Provide the (x, y) coordinate of the cell's center where the given text is located.  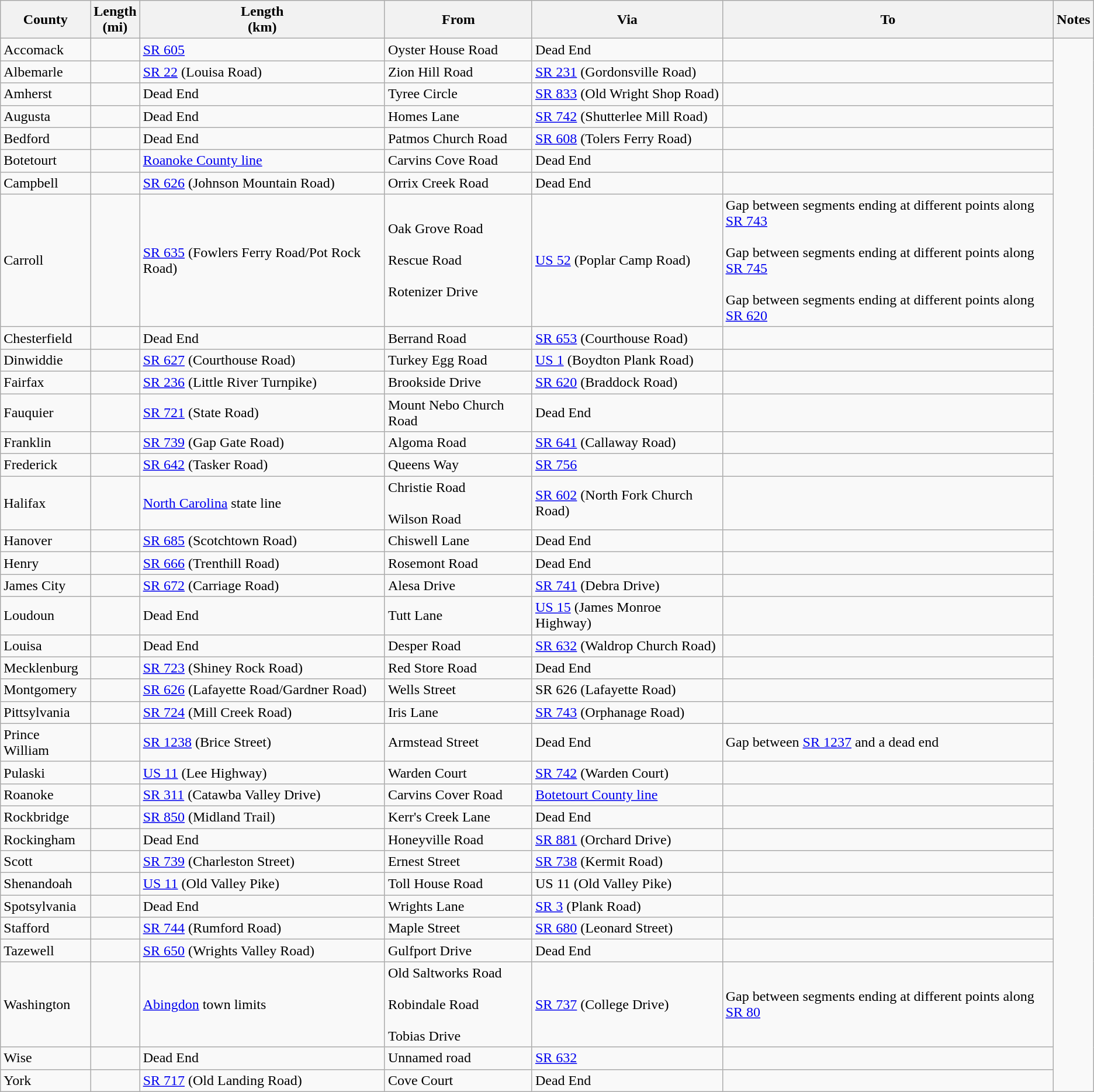
SR 680 (Leonard Street) (627, 928)
Louisa (46, 646)
SR 737 (College Drive) (627, 1004)
Queens Way (458, 465)
Stafford (46, 928)
Wells Street (458, 690)
Armstead Street (458, 742)
SR 626 (Lafayette Road) (627, 690)
Notes (1074, 20)
Gap between segments ending at different points along SR 80 (888, 1004)
SR 627 (Courthouse Road) (262, 360)
US 15 (James Monroe Highway) (627, 616)
Zion Hill Road (458, 72)
SR 236 (Little River Turnpike) (262, 382)
Spotsylvania (46, 906)
Wrights Lane (458, 906)
SR 632 (627, 1058)
Turkey Egg Road (458, 360)
Dinwiddie (46, 360)
SR 602 (North Fork Church Road) (627, 503)
Kerr's Creek Lane (458, 817)
County (46, 20)
Hanover (46, 541)
SR 741 (Debra Drive) (627, 585)
Algoma Road (458, 443)
Oyster House Road (458, 50)
Tutt Lane (458, 616)
SR 717 (Old Landing Road) (262, 1080)
Maple Street (458, 928)
Carvins Cover Road (458, 795)
Prince William (46, 742)
Gap between SR 1237 and a dead end (888, 742)
US 11 (Lee Highway) (262, 772)
SR 1238 (Brice Street) (262, 742)
SR 685 (Scotchtown Road) (262, 541)
Shenandoah (46, 884)
SR 642 (Tasker Road) (262, 465)
SR 231 (Gordonsville Road) (627, 72)
Loudoun (46, 616)
Roanoke (46, 795)
SR 833 (Old Wright Shop Road) (627, 94)
Fairfax (46, 382)
Orrix Creek Road (458, 183)
US 52 (Poplar Camp Road) (627, 261)
SR 635 (Fowlers Ferry Road/Pot Rock Road) (262, 261)
Length(mi) (115, 20)
Fauquier (46, 412)
Via (627, 20)
Frederick (46, 465)
Honeyville Road (458, 840)
Rockingham (46, 840)
North Carolina state line (262, 503)
SR 650 (Wrights Valley Road) (262, 951)
SR 626 (Johnson Mountain Road) (262, 183)
Carvins Cove Road (458, 161)
To (888, 20)
Length(km) (262, 20)
Toll House Road (458, 884)
Washington (46, 1004)
SR 743 (Orphanage Road) (627, 712)
Botetourt County line (627, 795)
Tazewell (46, 951)
SR 723 (Shiney Rock Road) (262, 668)
Franklin (46, 443)
Old Saltworks RoadRobindale RoadTobias Drive (458, 1004)
Desper Road (458, 646)
Patmos Church Road (458, 138)
Alesa Drive (458, 585)
Wise (46, 1058)
Accomack (46, 50)
From (458, 20)
SR 738 (Kermit Road) (627, 862)
Rosemont Road (458, 563)
SR 626 (Lafayette Road/Gardner Road) (262, 690)
US 1 (Boydton Plank Road) (627, 360)
Iris Lane (458, 712)
Carroll (46, 261)
Scott (46, 862)
Oak Grove RoadRescue RoadRotenizer Drive (458, 261)
Bedford (46, 138)
York (46, 1080)
SR 3 (Plank Road) (627, 906)
Chesterfield (46, 338)
Unnamed road (458, 1058)
Botetourt (46, 161)
SR 850 (Midland Trail) (262, 817)
Ernest Street (458, 862)
Mount Nebo Church Road (458, 412)
Christie RoadWilson Road (458, 503)
Berrand Road (458, 338)
SR 881 (Orchard Drive) (627, 840)
SR 311 (Catawba Valley Drive) (262, 795)
Montgomery (46, 690)
Mecklenburg (46, 668)
SR 739 (Charleston Street) (262, 862)
Pittsylvania (46, 712)
Halifax (46, 503)
SR 721 (State Road) (262, 412)
Chiswell Lane (458, 541)
SR 739 (Gap Gate Road) (262, 443)
Cove Court (458, 1080)
James City (46, 585)
SR 742 (Warden Court) (627, 772)
SR 756 (627, 465)
SR 620 (Braddock Road) (627, 382)
SR 632 (Waldrop Church Road) (627, 646)
SR 666 (Trenthill Road) (262, 563)
SR 744 (Rumford Road) (262, 928)
Abingdon town limits (262, 1004)
Amherst (46, 94)
Warden Court (458, 772)
SR 653 (Courthouse Road) (627, 338)
Rockbridge (46, 817)
Red Store Road (458, 668)
Pulaski (46, 772)
SR 22 (Louisa Road) (262, 72)
SR 641 (Callaway Road) (627, 443)
SR 672 (Carriage Road) (262, 585)
SR 724 (Mill Creek Road) (262, 712)
Henry (46, 563)
SR 605 (262, 50)
Brookside Drive (458, 382)
Campbell (46, 183)
Roanoke County line (262, 161)
SR 742 (Shutterlee Mill Road) (627, 116)
Augusta (46, 116)
SR 608 (Tolers Ferry Road) (627, 138)
Albemarle (46, 72)
Gulfport Drive (458, 951)
Homes Lane (458, 116)
Tyree Circle (458, 94)
